Identify which cell holds the provided text, then report its (X, Y) central coordinate. 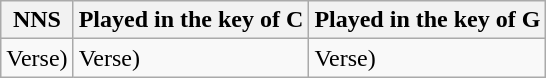
Played in the key of G (428, 20)
Played in the key of C (191, 20)
NNS (37, 20)
